Scan for the cell matching the given text and deliver its [x, y] coordinate at center. 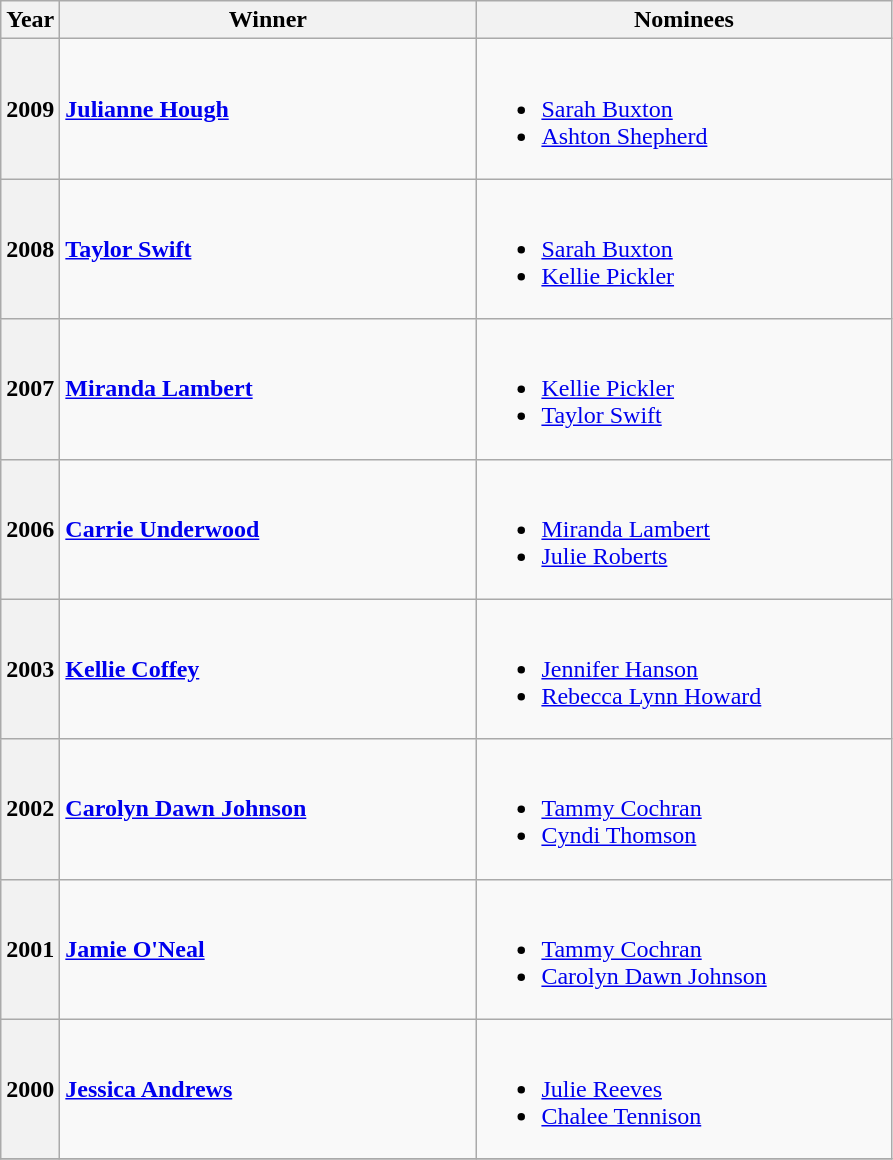
Tammy CochranCarolyn Dawn Johnson [684, 949]
Miranda LambertJulie Roberts [684, 529]
Sarah BuxtonAshton Shepherd [684, 109]
Taylor Swift [268, 249]
Julie ReevesChalee Tennison [684, 1089]
2002 [30, 809]
2009 [30, 109]
Kellie Coffey [268, 669]
2003 [30, 669]
2007 [30, 389]
Jessica Andrews [268, 1089]
Tammy CochranCyndi Thomson [684, 809]
Year [30, 20]
Kellie PicklerTaylor Swift [684, 389]
Jamie O'Neal [268, 949]
2001 [30, 949]
Sarah BuxtonKellie Pickler [684, 249]
Carrie Underwood [268, 529]
2000 [30, 1089]
2008 [30, 249]
2006 [30, 529]
Jennifer HansonRebecca Lynn Howard [684, 669]
Carolyn Dawn Johnson [268, 809]
Julianne Hough [268, 109]
Nominees [684, 20]
Miranda Lambert [268, 389]
Winner [268, 20]
